Capture the cell that displays the provided text and extract its (X, Y) central coordinate. 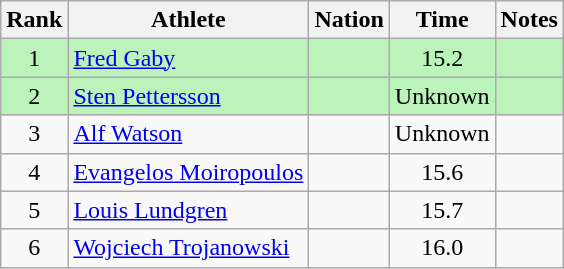
Sten Pettersson (188, 96)
Fred Gaby (188, 58)
Athlete (188, 20)
Wojciech Trojanowski (188, 248)
16.0 (442, 248)
Evangelos Moiropoulos (188, 172)
15.7 (442, 210)
Rank (34, 20)
2 (34, 96)
15.2 (442, 58)
15.6 (442, 172)
4 (34, 172)
3 (34, 134)
1 (34, 58)
Alf Watson (188, 134)
Nation (349, 20)
5 (34, 210)
Notes (529, 20)
Time (442, 20)
6 (34, 248)
Louis Lundgren (188, 210)
